Pinpoint the cell where the given text exists, returning its [x, y] midpoint coordinate. 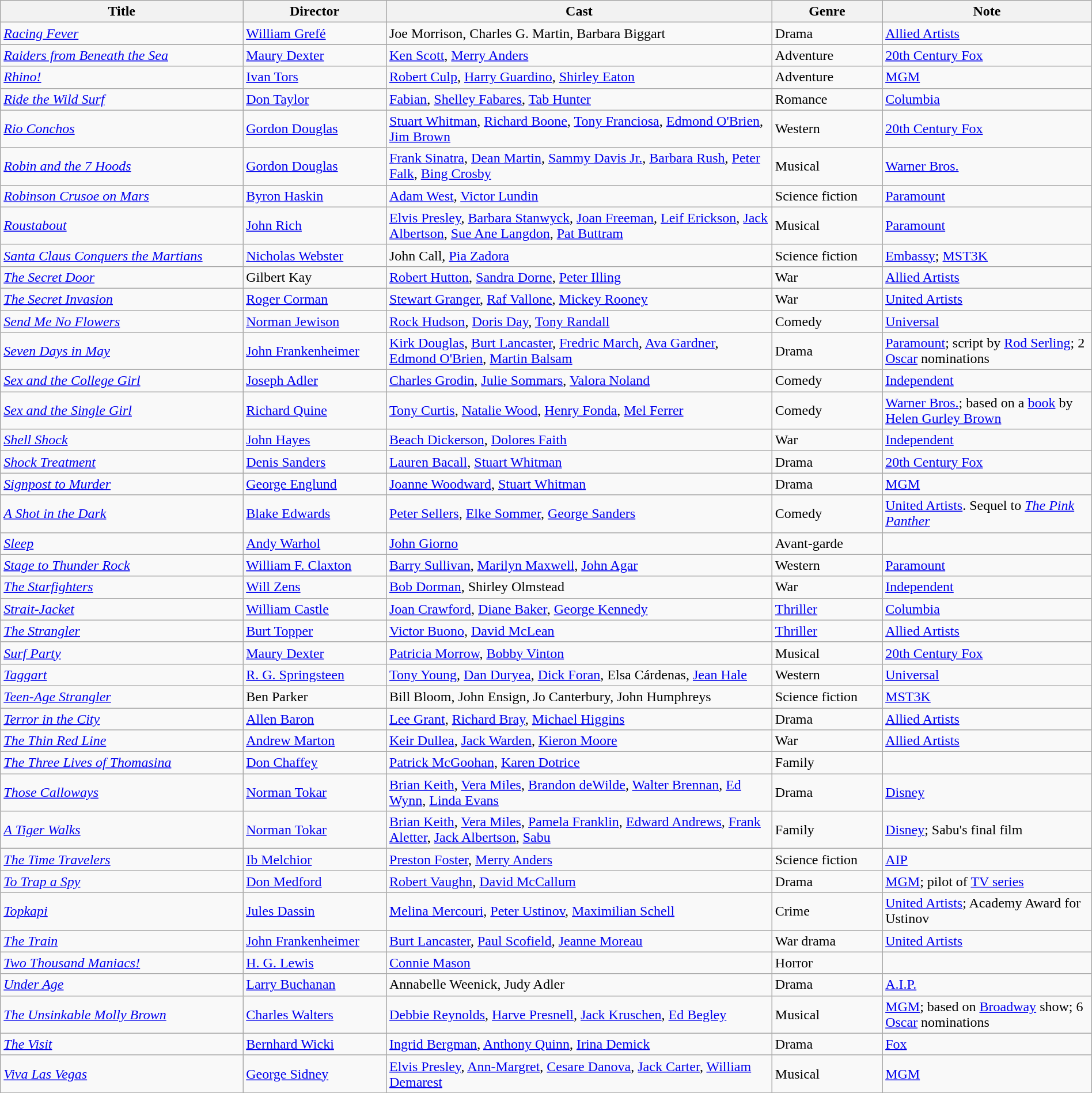
War drama [827, 941]
Don Medford [314, 882]
Annabelle Weenick, Judy Adler [579, 985]
Keir Dullea, Jack Warden, Kieron Moore [579, 741]
Sleep [122, 543]
Bob Dorman, Shirley Olmstead [579, 587]
Connie Mason [579, 963]
Shock Treatment [122, 462]
Brian Keith, Vera Miles, Pamela Franklin, Edward Andrews, Frank Aletter, Jack Albertson, Sabu [579, 830]
Melina Mercouri, Peter Ustinov, Maximilian Schell [579, 912]
Warner Bros.; based on a book by Helen Gurley Brown [987, 410]
Byron Haskin [314, 196]
Robert Hutton, Sandra Dorne, Peter Illing [579, 277]
Bernhard Wicki [314, 1044]
John Call, Pia Zadora [579, 255]
MGM; based on Broadway show; 6 Oscar nominations [987, 1014]
Joe Morrison, Charles G. Martin, Barbara Biggart [579, 33]
Surf Party [122, 653]
Jules Dassin [314, 912]
Avant-garde [827, 543]
Rock Hudson, Doris Day, Tony Randall [579, 321]
Blake Edwards [314, 514]
Brian Keith, Vera Miles, Brandon deWilde, Walter Brennan, Ed Wynn, Linda Evans [579, 793]
William F. Claxton [314, 565]
Denis Sanders [314, 462]
The Starfighters [122, 587]
Fabian, Shelley Fabares, Tab Hunter [579, 99]
Kirk Douglas, Burt Lancaster, Fredric March, Ava Gardner, Edmond O'Brien, Martin Balsam [579, 351]
Andy Warhol [314, 543]
The Three Lives of Thomasina [122, 763]
Taggart [122, 675]
United Artists. Sequel to The Pink Panther [987, 514]
Shell Shock [122, 440]
Victor Buono, David McLean [579, 631]
Ib Melchior [314, 860]
Sex and the Single Girl [122, 410]
Larry Buchanan [314, 985]
Norman Jewison [314, 321]
Disney; Sabu's final film [987, 830]
Strait-Jacket [122, 609]
Elvis Presley, Barbara Stanwyck, Joan Freeman, Leif Erickson, Jack Albertson, Sue Ane Langdon, Pat Buttram [579, 226]
Crime [827, 912]
Bill Bloom, John Ensign, Jo Canterbury, John Humphreys [579, 697]
R. G. Springsteen [314, 675]
Andrew Marton [314, 741]
John Hayes [314, 440]
Tony Curtis, Natalie Wood, Henry Fonda, Mel Ferrer [579, 410]
Fox [987, 1044]
Burt Topper [314, 631]
Stuart Whitman, Richard Boone, Tony Franciosa, Edmond O'Brien, Jim Brown [579, 129]
Charles Grodin, Julie Sommars, Valora Noland [579, 381]
Roger Corman [314, 299]
Tony Young, Dan Duryea, Dick Foran, Elsa Cárdenas, Jean Hale [579, 675]
Adam West, Victor Lundin [579, 196]
Robert Vaughn, David McCallum [579, 882]
Raiders from Beneath the Sea [122, 55]
George Englund [314, 484]
Ivan Tors [314, 77]
Will Zens [314, 587]
Send Me No Flowers [122, 321]
Robinson Crusoe on Mars [122, 196]
Ken Scott, Merry Anders [579, 55]
Stewart Granger, Raf Vallone, Mickey Rooney [579, 299]
Sex and the College Girl [122, 381]
A.I.P. [987, 985]
Don Taylor [314, 99]
MGM; pilot of TV series [987, 882]
Gilbert Kay [314, 277]
A Tiger Walks [122, 830]
Romance [827, 99]
Debbie Reynolds, Harve Presnell, Jack Kruschen, Ed Begley [579, 1014]
Beach Dickerson, Dolores Faith [579, 440]
Patricia Morrow, Bobby Vinton [579, 653]
Seven Days in May [122, 351]
Director [314, 12]
Robert Culp, Harry Guardino, Shirley Eaton [579, 77]
Cast [579, 12]
The Time Travelers [122, 860]
Joan Crawford, Diane Baker, George Kennedy [579, 609]
Those Calloways [122, 793]
Barry Sullivan, Marilyn Maxwell, John Agar [579, 565]
Note [987, 12]
Richard Quine [314, 410]
To Trap a Spy [122, 882]
The Train [122, 941]
Charles Walters [314, 1014]
Disney [987, 793]
MST3K [987, 697]
Elvis Presley, Ann-Margret, Cesare Danova, Jack Carter, William Demarest [579, 1074]
Ride the Wild Surf [122, 99]
Robin and the 7 Hoods [122, 166]
Signpost to Murder [122, 484]
Warner Bros. [987, 166]
William Castle [314, 609]
AIP [987, 860]
A Shot in the Dark [122, 514]
John Rich [314, 226]
Lee Grant, Richard Bray, Michael Higgins [579, 718]
Title [122, 12]
Santa Claus Conquers the Martians [122, 255]
Burt Lancaster, Paul Scofield, Jeanne Moreau [579, 941]
United Artists; Academy Award for Ustinov [987, 912]
Roustabout [122, 226]
The Thin Red Line [122, 741]
Preston Foster, Merry Anders [579, 860]
Terror in the City [122, 718]
The Secret Invasion [122, 299]
Racing Fever [122, 33]
Rhino! [122, 77]
Stage to Thunder Rock [122, 565]
The Strangler [122, 631]
Viva Las Vegas [122, 1074]
John Giorno [579, 543]
Topkapi [122, 912]
Horror [827, 963]
Ben Parker [314, 697]
Joseph Adler [314, 381]
Paramount; script by Rod Serling; 2 Oscar nominations [987, 351]
Patrick McGoohan, Karen Dotrice [579, 763]
H. G. Lewis [314, 963]
Teen-Age Strangler [122, 697]
Allen Baron [314, 718]
Don Chaffey [314, 763]
Nicholas Webster [314, 255]
Genre [827, 12]
The Unsinkable Molly Brown [122, 1014]
Rio Conchos [122, 129]
Peter Sellers, Elke Sommer, George Sanders [579, 514]
Two Thousand Maniacs! [122, 963]
The Secret Door [122, 277]
Lauren Bacall, Stuart Whitman [579, 462]
William Grefé [314, 33]
The Visit [122, 1044]
George Sidney [314, 1074]
Embassy; MST3K [987, 255]
Joanne Woodward, Stuart Whitman [579, 484]
Ingrid Bergman, Anthony Quinn, Irina Demick [579, 1044]
Frank Sinatra, Dean Martin, Sammy Davis Jr., Barbara Rush, Peter Falk, Bing Crosby [579, 166]
Under Age [122, 985]
